Scan for the cell matching the given text and deliver its (x, y) coordinate at center. 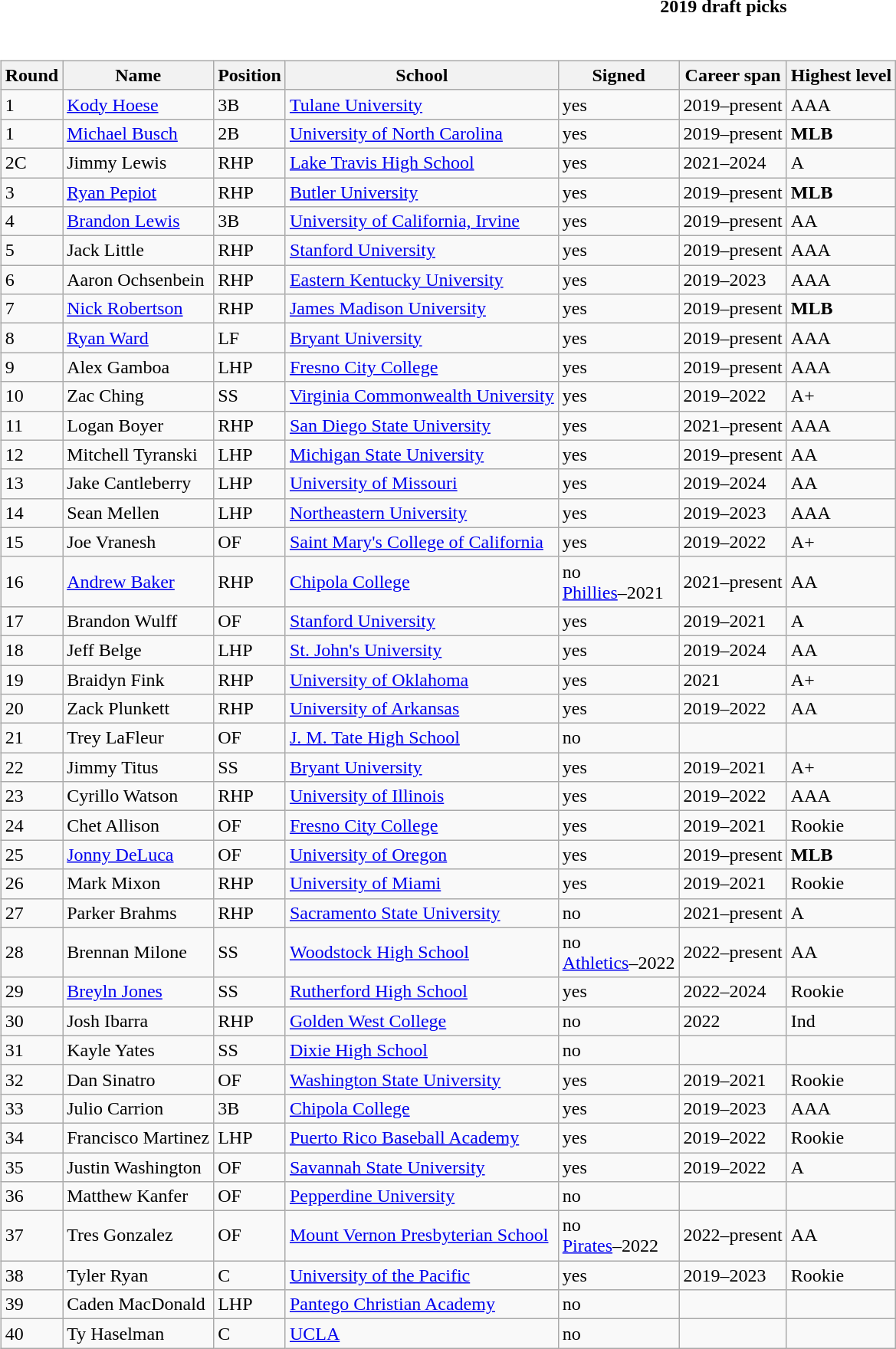
Dan Sinatro (138, 1079)
Matthew Kanfer (138, 1196)
17 (31, 621)
5 (31, 251)
Washington State University (422, 1079)
University of Missouri (422, 484)
Mitchell Tyranski (138, 455)
Round (31, 75)
Francisco Martinez (138, 1137)
13 (31, 484)
Woodstock High School (422, 952)
2022 (733, 1021)
Dixie High School (422, 1050)
Justin Washington (138, 1167)
Michigan State University (422, 455)
Jake Cantleberry (138, 484)
16 (31, 581)
22 (31, 767)
Zack Plunkett (138, 709)
2021–2024 (733, 162)
San Diego State University (422, 425)
Tulane University (422, 104)
40 (31, 1334)
4 (31, 222)
Josh Ibarra (138, 1021)
University of North Carolina (422, 133)
University of the Pacific (422, 1275)
Trey LaFleur (138, 738)
Brandon Lewis (138, 222)
Highest level (841, 75)
Jimmy Titus (138, 767)
23 (31, 796)
9 (31, 367)
Virginia Commonwealth University (422, 396)
34 (31, 1137)
noPirates–2022 (619, 1236)
Caden MacDonald (138, 1305)
18 (31, 650)
28 (31, 952)
School (422, 75)
2C (31, 162)
Jonny DeLuca (138, 855)
Name (138, 75)
UCLA (422, 1334)
32 (31, 1079)
noAthletics–2022 (619, 952)
Cyrillo Watson (138, 796)
Julio Carrion (138, 1108)
Jeff Belge (138, 650)
Tyler Ryan (138, 1275)
University of Miami (422, 884)
39 (31, 1305)
6 (31, 280)
2022–2024 (733, 992)
Tres Gonzalez (138, 1236)
noPhillies–2021 (619, 581)
24 (31, 825)
Ryan Ward (138, 338)
Logan Boyer (138, 425)
Jimmy Lewis (138, 162)
University of Oregon (422, 855)
Position (250, 75)
Golden West College (422, 1021)
20 (31, 709)
26 (31, 884)
Nick Robertson (138, 309)
Pepperdine University (422, 1196)
Alex Gamboa (138, 367)
2B (250, 133)
University of California, Irvine (422, 222)
Kayle Yates (138, 1050)
Saint Mary's College of California (422, 542)
St. John's University (422, 650)
37 (31, 1236)
29 (31, 992)
11 (31, 425)
7 (31, 309)
Savannah State University (422, 1167)
Lake Travis High School (422, 162)
3 (31, 192)
Mount Vernon Presbyterian School (422, 1236)
Kody Hoese (138, 104)
Brennan Milone (138, 952)
Michael Busch (138, 133)
27 (31, 913)
Andrew Baker (138, 581)
33 (31, 1108)
Parker Brahms (138, 913)
Ty Haselman (138, 1334)
30 (31, 1021)
35 (31, 1167)
Sacramento State University (422, 913)
Butler University (422, 192)
10 (31, 396)
Rutherford High School (422, 992)
Aaron Ochsenbein (138, 280)
Career span (733, 75)
Mark Mixon (138, 884)
Signed (619, 75)
8 (31, 338)
James Madison University (422, 309)
Breyln Jones (138, 992)
LF (250, 338)
19 (31, 680)
Eastern Kentucky University (422, 280)
31 (31, 1050)
2021 (733, 680)
15 (31, 542)
25 (31, 855)
Joe Vranesh (138, 542)
Jack Little (138, 251)
Brandon Wulff (138, 621)
36 (31, 1196)
University of Oklahoma (422, 680)
Chet Allison (138, 825)
Braidyn Fink (138, 680)
Northeastern University (422, 513)
Pantego Christian Academy (422, 1305)
University of Arkansas (422, 709)
14 (31, 513)
J. M. Tate High School (422, 738)
38 (31, 1275)
University of Illinois (422, 796)
Sean Mellen (138, 513)
12 (31, 455)
Ind (841, 1021)
Zac Ching (138, 396)
Ryan Pepiot (138, 192)
21 (31, 738)
Puerto Rico Baseball Academy (422, 1137)
